Return the [X, Y] coordinate for the center point of the cell that contains the specified text.  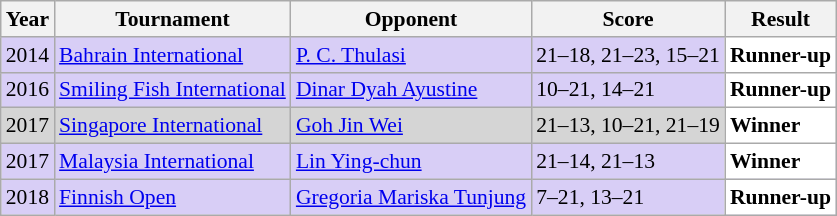
Finnish Open [172, 197]
21–18, 21–23, 15–21 [628, 55]
Bahrain International [172, 55]
Smiling Fish International [172, 90]
Tournament [172, 19]
7–21, 13–21 [628, 197]
Year [28, 19]
Gregoria Mariska Tunjung [411, 197]
Score [628, 19]
Dinar Dyah Ayustine [411, 90]
Opponent [411, 19]
Goh Jin Wei [411, 126]
Lin Ying-chun [411, 162]
Result [780, 19]
10–21, 14–21 [628, 90]
21–14, 21–13 [628, 162]
21–13, 10–21, 21–19 [628, 126]
2018 [28, 197]
Malaysia International [172, 162]
2014 [28, 55]
2016 [28, 90]
P. C. Thulasi [411, 55]
Singapore International [172, 126]
